For the text-containing cell, return its midpoint in [X, Y] coordinate format. 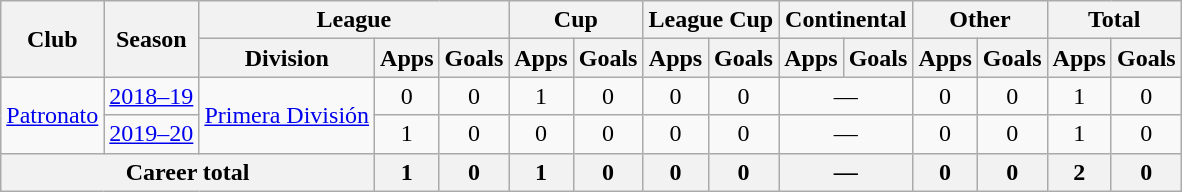
League Cup [711, 20]
Other [980, 20]
2 [1079, 172]
2018–19 [152, 96]
Primera División [287, 115]
Club [52, 39]
Continental [846, 20]
Season [152, 39]
2019–20 [152, 134]
Career total [188, 172]
League [354, 20]
Cup [576, 20]
Patronato [52, 115]
Division [287, 58]
Total [1114, 20]
